Return [X, Y] of the center of cell containing provided text 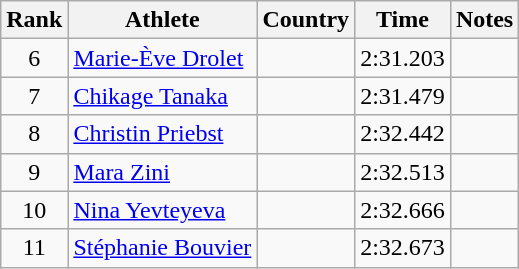
6 [34, 58]
2:31.479 [403, 96]
Athlete [162, 20]
8 [34, 134]
Notes [484, 20]
Christin Priebst [162, 134]
2:32.673 [403, 248]
10 [34, 210]
Country [306, 20]
Mara Zini [162, 172]
Rank [34, 20]
9 [34, 172]
7 [34, 96]
2:31.203 [403, 58]
11 [34, 248]
Time [403, 20]
2:32.442 [403, 134]
2:32.513 [403, 172]
2:32.666 [403, 210]
Stéphanie Bouvier [162, 248]
Nina Yevteyeva [162, 210]
Marie-Ève Drolet [162, 58]
Chikage Tanaka [162, 96]
